From the cell containing the given text, extract its center point as (x, y) coordinate. 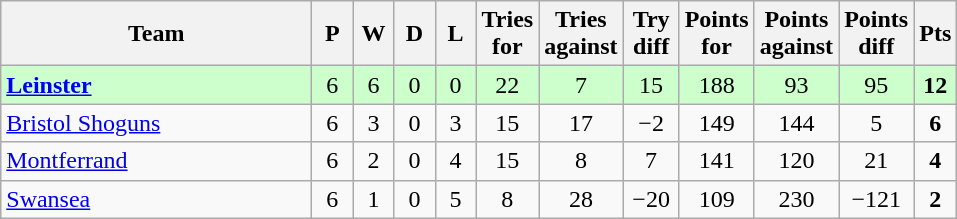
21 (876, 161)
−20 (651, 199)
149 (716, 123)
W (374, 34)
Pts (936, 34)
Swansea (156, 199)
93 (796, 85)
Team (156, 34)
Try diff (651, 34)
95 (876, 85)
Tries for (508, 34)
109 (716, 199)
Leinster (156, 85)
−2 (651, 123)
188 (716, 85)
L (456, 34)
12 (936, 85)
144 (796, 123)
Points against (796, 34)
141 (716, 161)
Bristol Shoguns (156, 123)
17 (581, 123)
−121 (876, 199)
Montferrand (156, 161)
230 (796, 199)
P (332, 34)
Points diff (876, 34)
28 (581, 199)
Points for (716, 34)
22 (508, 85)
120 (796, 161)
Tries against (581, 34)
D (414, 34)
1 (374, 199)
